Find where the given text appears and provide that cell's center as (x, y) coordinate. 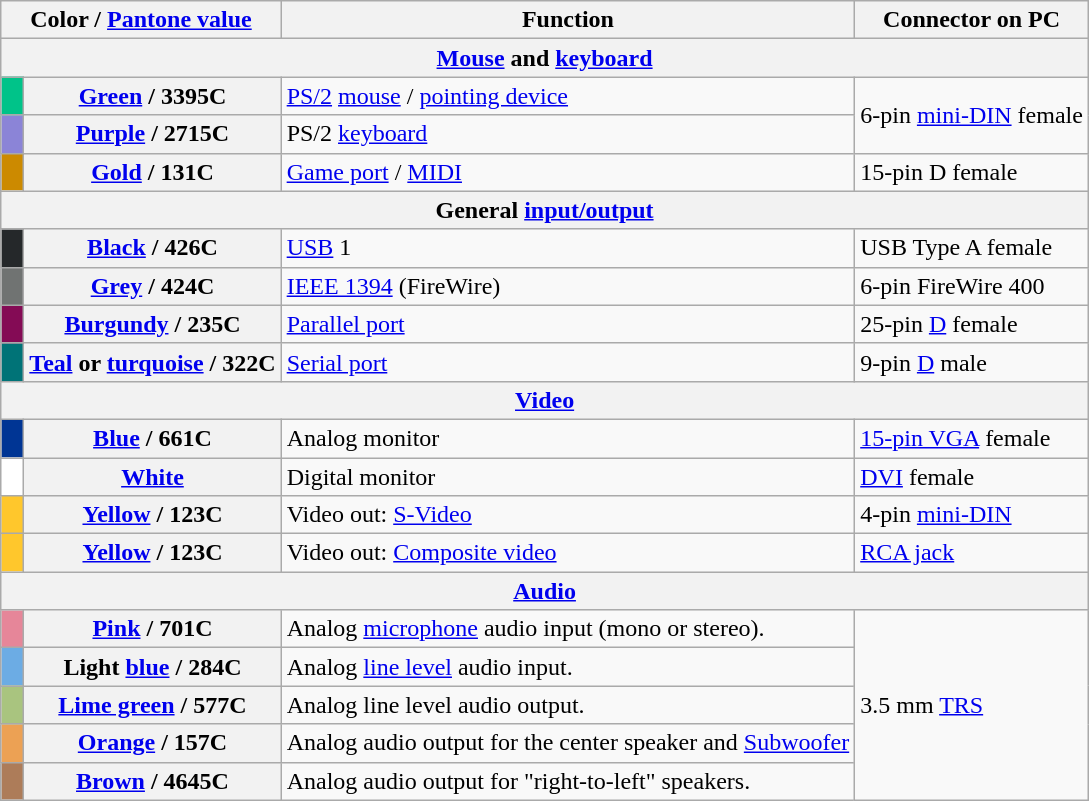
Green / 3395C (152, 96)
Pink / 701C (152, 629)
Function (568, 20)
Analog line level audio input. (568, 667)
USB 1 (568, 248)
6-pin FireWire 400 (972, 286)
Brown / 4645C (152, 781)
Gold / 131C (152, 172)
Color / Pantone value (141, 20)
White (152, 477)
Connector on PC (972, 20)
Video out: S-Video (568, 515)
Analog audio output for the center speaker and Subwoofer (568, 743)
Teal or turquoise / 322C (152, 362)
PS/2 keyboard (568, 134)
Grey / 424C (152, 286)
Analog monitor (568, 438)
DVI female (972, 477)
Digital monitor (568, 477)
IEEE 1394 (FireWire) (568, 286)
15-pin D female (972, 172)
RCA jack (972, 553)
Parallel port (568, 324)
General input/output (545, 210)
Video out: Composite video (568, 553)
9-pin D male (972, 362)
Light blue / 284C (152, 667)
Video (545, 400)
3.5 mm TRS (972, 705)
Black / 426C (152, 248)
Analog line level audio output. (568, 705)
Game port / MIDI (568, 172)
25-pin D female (972, 324)
Mouse and keyboard (545, 58)
Blue / 661C (152, 438)
Lime green / 577C (152, 705)
Orange / 157C (152, 743)
Analog audio output for "right-to-left" speakers. (568, 781)
Burgundy / 235C (152, 324)
6-pin mini-DIN female (972, 115)
Serial port (568, 362)
Audio (545, 591)
Analog microphone audio input (mono or stereo). (568, 629)
Purple / 2715C (152, 134)
USB Type A female (972, 248)
PS/2 mouse / pointing device (568, 96)
15-pin VGA female (972, 438)
4-pin mini-DIN (972, 515)
